Detect which cell encompasses the target text, then output its (X, Y) center coordinate. 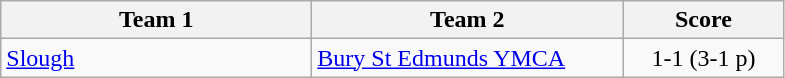
1-1 (3-1 p) (704, 58)
Bury St Edmunds YMCA (468, 58)
Score (704, 20)
Team 2 (468, 20)
Team 1 (156, 20)
Slough (156, 58)
